Output the (x, y) coordinate of the center of the cell containing the given text.  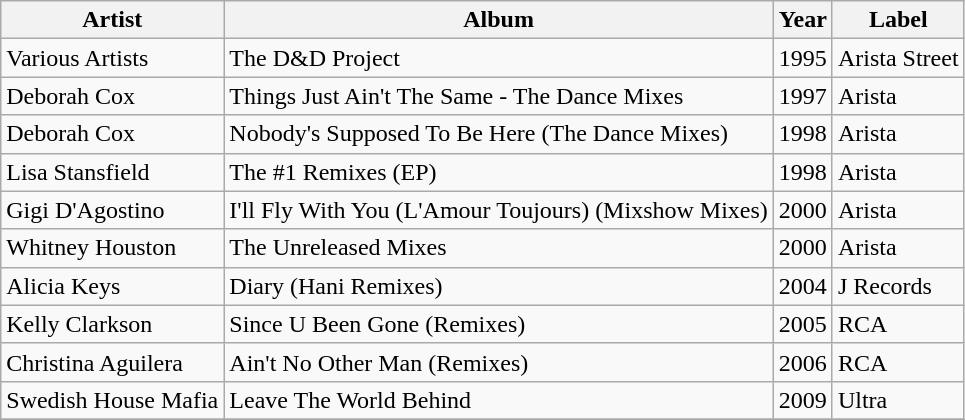
Gigi D'Agostino (112, 210)
1997 (802, 96)
Ain't No Other Man (Remixes) (499, 362)
Things Just Ain't The Same - The Dance Mixes (499, 96)
Since U Been Gone (Remixes) (499, 324)
Various Artists (112, 58)
Whitney Houston (112, 248)
The #1 Remixes (EP) (499, 172)
Swedish House Mafia (112, 400)
Leave The World Behind (499, 400)
2006 (802, 362)
I'll Fly With You (L'Amour Toujours) (Mixshow Mixes) (499, 210)
The D&D Project (499, 58)
Album (499, 20)
Nobody's Supposed To Be Here (The Dance Mixes) (499, 134)
Arista Street (898, 58)
Diary (Hani Remixes) (499, 286)
Christina Aguilera (112, 362)
Alicia Keys (112, 286)
Label (898, 20)
Artist (112, 20)
Kelly Clarkson (112, 324)
2005 (802, 324)
The Unreleased Mixes (499, 248)
2004 (802, 286)
Lisa Stansfield (112, 172)
Ultra (898, 400)
J Records (898, 286)
2009 (802, 400)
Year (802, 20)
1995 (802, 58)
